Return the (x, y) coordinate for the center point of the cell that contains the specified text.  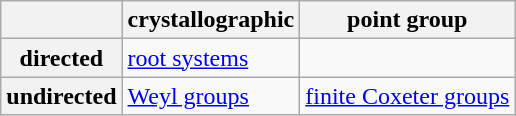
crystallographic (211, 20)
directed (62, 58)
root systems (211, 58)
Weyl groups (211, 96)
undirected (62, 96)
finite Coxeter groups (408, 96)
point group (408, 20)
